Pinpoint the cell where the given text exists, returning its [X, Y] midpoint coordinate. 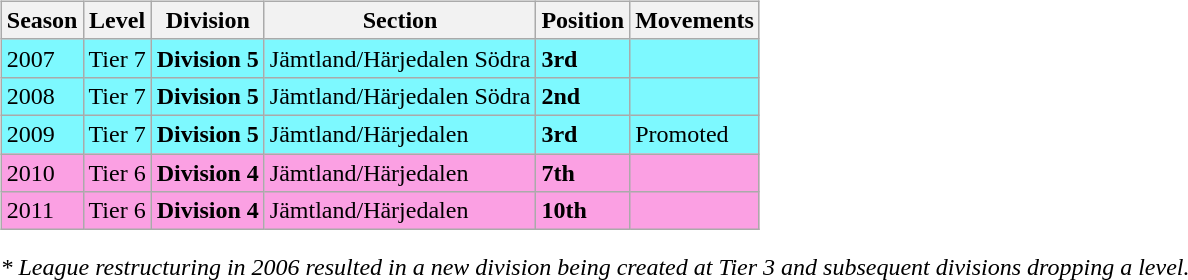
Position [583, 20]
2010 [42, 173]
Section [400, 20]
2011 [42, 211]
Promoted [695, 134]
Movements [695, 20]
Division [208, 20]
Level [117, 20]
2008 [42, 96]
2009 [42, 134]
10th [583, 211]
Season [42, 20]
2nd [583, 96]
7th [583, 173]
2007 [42, 58]
